Return [X, Y] of the center of cell containing provided text 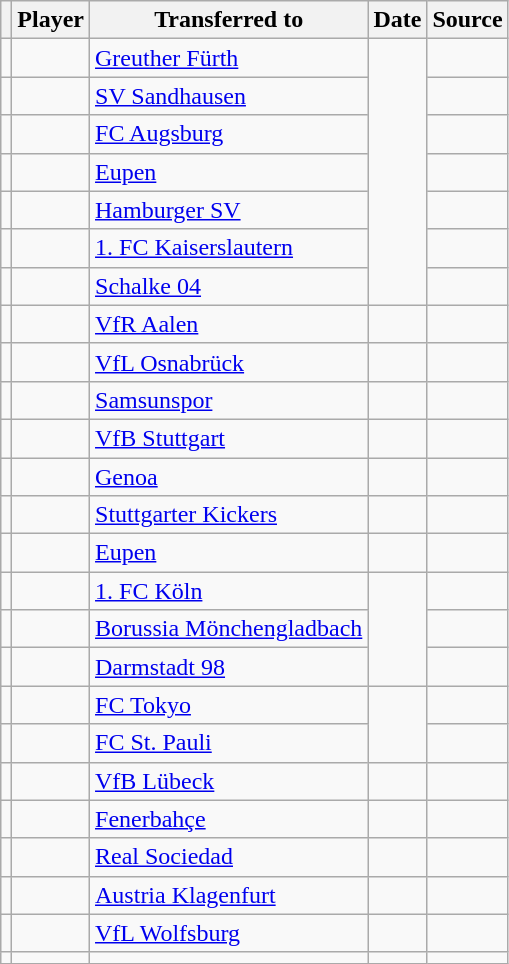
SV Sandhausen [229, 96]
VfB Lübeck [229, 781]
VfB Stuttgart [229, 438]
1. FC Köln [229, 591]
1. FC Kaiserslautern [229, 248]
FC Augsburg [229, 134]
Source [468, 20]
Genoa [229, 477]
Greuther Fürth [229, 58]
Austria Klagenfurt [229, 895]
Real Sociedad [229, 857]
VfL Osnabrück [229, 362]
Samsunspor [229, 400]
Player [51, 20]
Schalke 04 [229, 286]
FC St. Pauli [229, 743]
Date [398, 20]
FC Tokyo [229, 705]
VfR Aalen [229, 324]
Darmstadt 98 [229, 667]
VfL Wolfsburg [229, 933]
Transferred to [229, 20]
Stuttgarter Kickers [229, 515]
Hamburger SV [229, 210]
Borussia Mönchengladbach [229, 629]
Fenerbahçe [229, 819]
